Find where the given text appears and provide that cell's center as [X, Y] coordinate. 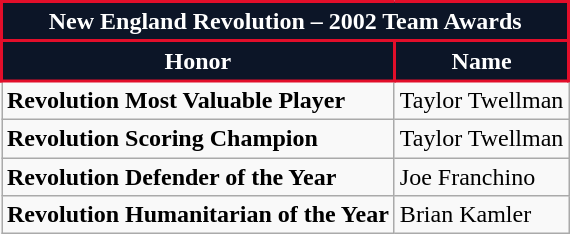
Revolution Most Valuable Player [198, 100]
New England Revolution – 2002 Team Awards [286, 22]
Name [482, 61]
Joe Franchino [482, 177]
Brian Kamler [482, 215]
Honor [198, 61]
Revolution Humanitarian of the Year [198, 215]
Revolution Scoring Champion [198, 138]
Revolution Defender of the Year [198, 177]
